From the cell containing the given text, extract its center point as (X, Y) coordinate. 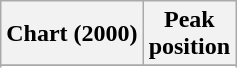
Peakposition (189, 34)
Chart (2000) (72, 34)
